Extract the (X, Y) coordinate from the center of the cell holding the provided text.  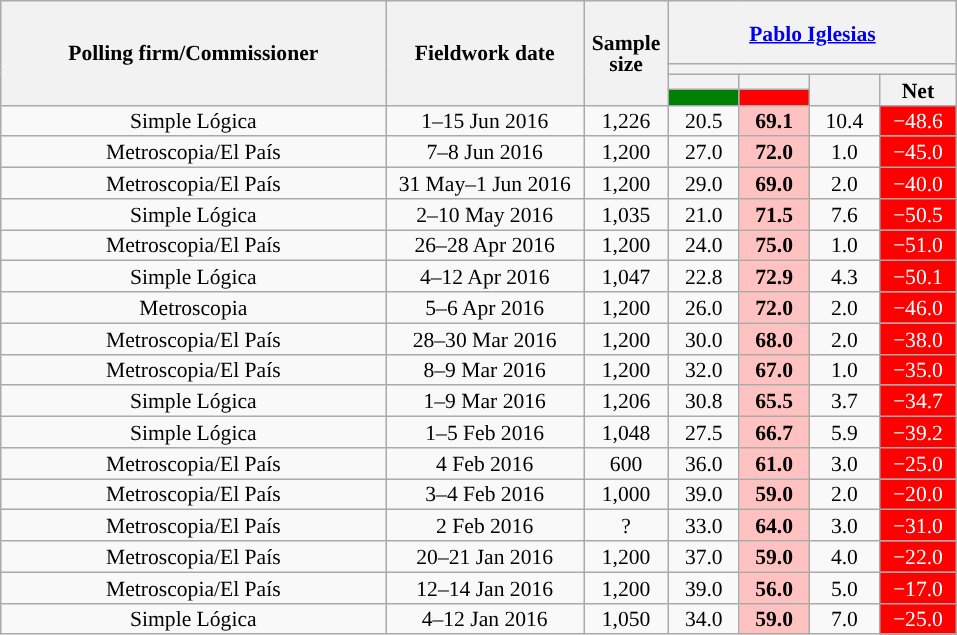
3–4 Feb 2016 (485, 494)
−34.7 (918, 402)
Net (918, 90)
67.0 (774, 370)
Sample size (626, 53)
−48.6 (918, 120)
65.5 (774, 402)
1,035 (626, 214)
1,226 (626, 120)
−39.2 (918, 432)
69.0 (774, 184)
? (626, 526)
1–9 Mar 2016 (485, 402)
−50.5 (918, 214)
66.7 (774, 432)
4.3 (844, 276)
34.0 (704, 618)
−35.0 (918, 370)
32.0 (704, 370)
−45.0 (918, 152)
5.0 (844, 588)
75.0 (774, 246)
27.5 (704, 432)
4–12 Jan 2016 (485, 618)
26.0 (704, 308)
2 Feb 2016 (485, 526)
1–5 Feb 2016 (485, 432)
4–12 Apr 2016 (485, 276)
21.0 (704, 214)
71.5 (774, 214)
64.0 (774, 526)
1,048 (626, 432)
4.0 (844, 556)
29.0 (704, 184)
30.8 (704, 402)
−51.0 (918, 246)
−40.0 (918, 184)
Polling firm/Commissioner (194, 53)
24.0 (704, 246)
Pablo Iglesias (813, 32)
26–28 Apr 2016 (485, 246)
8–9 Mar 2016 (485, 370)
33.0 (704, 526)
4 Feb 2016 (485, 464)
56.0 (774, 588)
61.0 (774, 464)
1–15 Jun 2016 (485, 120)
−50.1 (918, 276)
Fieldwork date (485, 53)
20–21 Jan 2016 (485, 556)
31 May–1 Jun 2016 (485, 184)
30.0 (704, 338)
2–10 May 2016 (485, 214)
69.1 (774, 120)
5.9 (844, 432)
5–6 Apr 2016 (485, 308)
37.0 (704, 556)
1,206 (626, 402)
3.7 (844, 402)
−38.0 (918, 338)
28–30 Mar 2016 (485, 338)
7.6 (844, 214)
−31.0 (918, 526)
600 (626, 464)
72.9 (774, 276)
Metroscopia (194, 308)
20.5 (704, 120)
27.0 (704, 152)
7.0 (844, 618)
22.8 (704, 276)
1,050 (626, 618)
−22.0 (918, 556)
−20.0 (918, 494)
1,000 (626, 494)
68.0 (774, 338)
36.0 (704, 464)
−17.0 (918, 588)
10.4 (844, 120)
7–8 Jun 2016 (485, 152)
−46.0 (918, 308)
1,047 (626, 276)
12–14 Jan 2016 (485, 588)
